From the cell containing the given text, extract its center point as [x, y] coordinate. 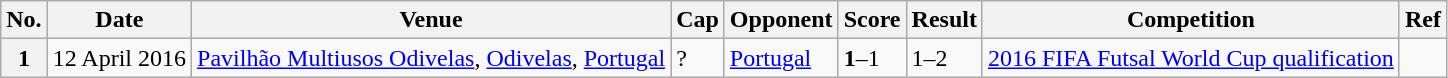
? [698, 58]
Venue [432, 20]
No. [24, 20]
1 [24, 58]
Date [119, 20]
1–1 [872, 58]
Pavilhão Multiusos Odivelas, Odivelas, Portugal [432, 58]
Opponent [781, 20]
Competition [1190, 20]
Portugal [781, 58]
12 April 2016 [119, 58]
1–2 [944, 58]
Result [944, 20]
Cap [698, 20]
Score [872, 20]
Ref [1422, 20]
2016 FIFA Futsal World Cup qualification [1190, 58]
